Capture the cell that displays the provided text and extract its (X, Y) central coordinate. 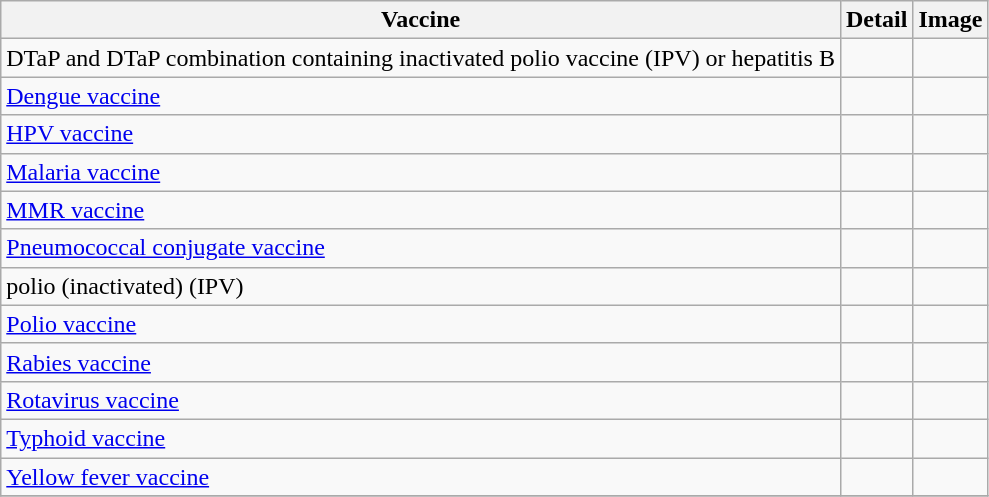
Dengue vaccine (421, 96)
DTaP and DTaP combination containing inactivated polio vaccine (IPV) or hepatitis B (421, 58)
Rabies vaccine (421, 362)
polio (inactivated) (IPV) (421, 286)
Rotavirus vaccine (421, 400)
Typhoid vaccine (421, 438)
Image (950, 20)
Polio vaccine (421, 324)
Yellow fever vaccine (421, 477)
MMR vaccine (421, 210)
Pneumococcal conjugate vaccine (421, 248)
Vaccine (421, 20)
HPV vaccine (421, 134)
Malaria vaccine (421, 172)
Detail (876, 20)
